Output the (x, y) coordinate of the center of the cell containing the given text.  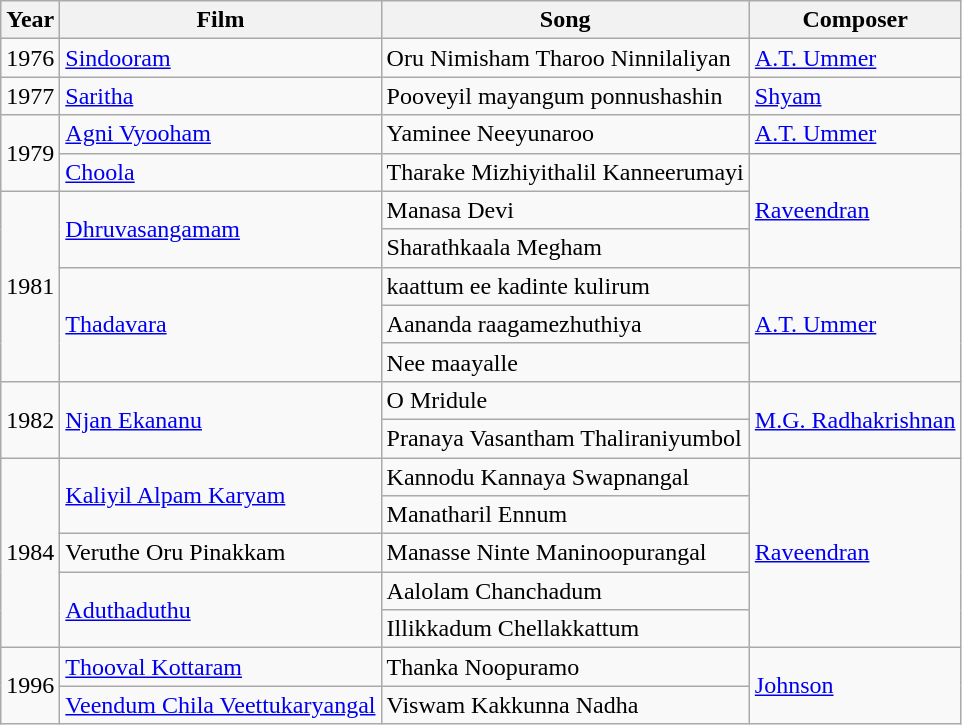
Thooval Kottaram (220, 667)
Yaminee Neeyunaroo (565, 134)
Pooveyil mayangum ponnushashin (565, 96)
Johnson (855, 686)
Agni Vyooham (220, 134)
Njan Ekananu (220, 419)
Illikkadum Chellakkattum (565, 629)
1979 (30, 153)
Sindooram (220, 58)
Composer (855, 20)
1984 (30, 553)
Choola (220, 172)
Veruthe Oru Pinakkam (220, 553)
Veendum Chila Veettukaryangal (220, 705)
Kannodu Kannaya Swapnangal (565, 477)
1981 (30, 286)
Manatharil Ennum (565, 515)
Aduthaduthu (220, 610)
Dhruvasangamam (220, 229)
Manasse Ninte Maninoopurangal (565, 553)
Sharathkaala Megham (565, 248)
Viswam Kakkunna Nadha (565, 705)
Film (220, 20)
1982 (30, 419)
1996 (30, 686)
Tharake Mizhiyithalil Kanneerumayi (565, 172)
kaattum ee kadinte kulirum (565, 286)
Manasa Devi (565, 210)
1976 (30, 58)
Oru Nimisham Tharoo Ninnilaliyan (565, 58)
Aalolam Chanchadum (565, 591)
Kaliyil Alpam Karyam (220, 496)
Nee maayalle (565, 362)
O Mridule (565, 400)
1977 (30, 96)
Thanka Noopuramo (565, 667)
Shyam (855, 96)
Pranaya Vasantham Thaliraniyumbol (565, 438)
Saritha (220, 96)
Song (565, 20)
M.G. Radhakrishnan (855, 419)
Aananda raagamezhuthiya (565, 324)
Thadavara (220, 324)
Year (30, 20)
